Search for the cell housing the specified text and yield its (X, Y) center coordinate. 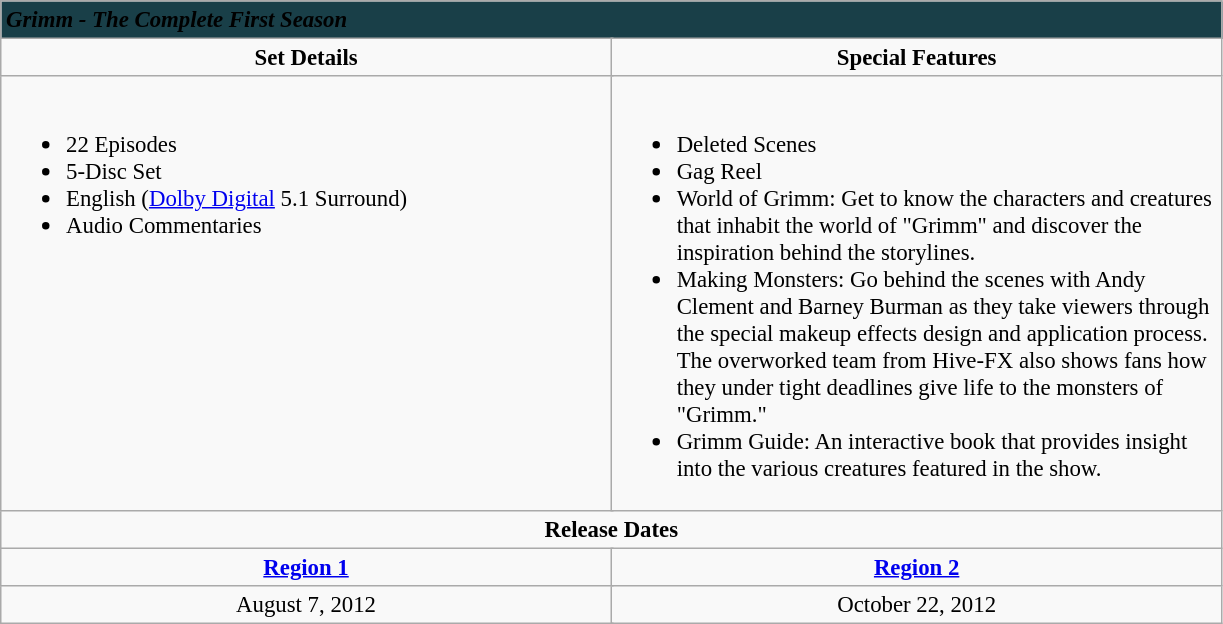
Region 1 (306, 567)
Grimm - The Complete First Season (612, 20)
Region 2 (916, 567)
October 22, 2012 (916, 604)
22 Episodes5-Disc SetEnglish (Dolby Digital 5.1 Surround)Audio Commentaries (306, 293)
Release Dates (612, 529)
Set Details (306, 58)
Special Features (916, 58)
August 7, 2012 (306, 604)
